Provide the (x, y) coordinate of the cell's center where the given text is located.  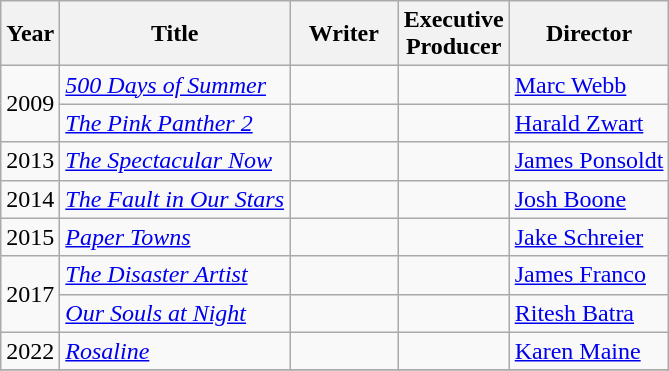
Title (175, 34)
Josh Boone (589, 199)
2015 (30, 237)
2013 (30, 161)
The Disaster Artist (175, 275)
The Spectacular Now (175, 161)
James Franco (589, 275)
The Fault in Our Stars (175, 199)
Marc Webb (589, 85)
Rosaline (175, 351)
2014 (30, 199)
Ritesh Batra (589, 313)
ExecutiveProducer (454, 34)
The Pink Panther 2 (175, 123)
500 Days of Summer (175, 85)
James Ponsoldt (589, 161)
Director (589, 34)
Writer (344, 34)
Harald Zwart (589, 123)
Our Souls at Night (175, 313)
2017 (30, 294)
2009 (30, 104)
Karen Maine (589, 351)
Jake Schreier (589, 237)
Paper Towns (175, 237)
Year (30, 34)
2022 (30, 351)
